Identify which cell holds the provided text, then report its [X, Y] central coordinate. 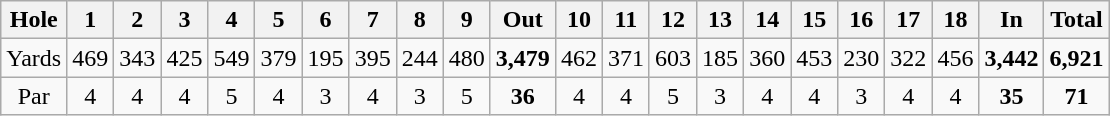
371 [626, 58]
425 [184, 58]
71 [1076, 96]
6 [326, 20]
7 [372, 20]
360 [768, 58]
Total [1076, 20]
6,921 [1076, 58]
603 [672, 58]
16 [862, 20]
322 [908, 58]
Par [34, 96]
453 [814, 58]
10 [578, 20]
15 [814, 20]
230 [862, 58]
3,442 [1012, 58]
395 [372, 58]
12 [672, 20]
Out [522, 20]
1 [90, 20]
195 [326, 58]
36 [522, 96]
18 [956, 20]
185 [720, 58]
456 [956, 58]
379 [278, 58]
In [1012, 20]
3,479 [522, 58]
14 [768, 20]
462 [578, 58]
244 [420, 58]
343 [138, 58]
9 [466, 20]
35 [1012, 96]
469 [90, 58]
8 [420, 20]
2 [138, 20]
17 [908, 20]
Hole [34, 20]
Yards [34, 58]
480 [466, 58]
11 [626, 20]
13 [720, 20]
549 [232, 58]
